Capture the cell that displays the provided text and extract its [X, Y] central coordinate. 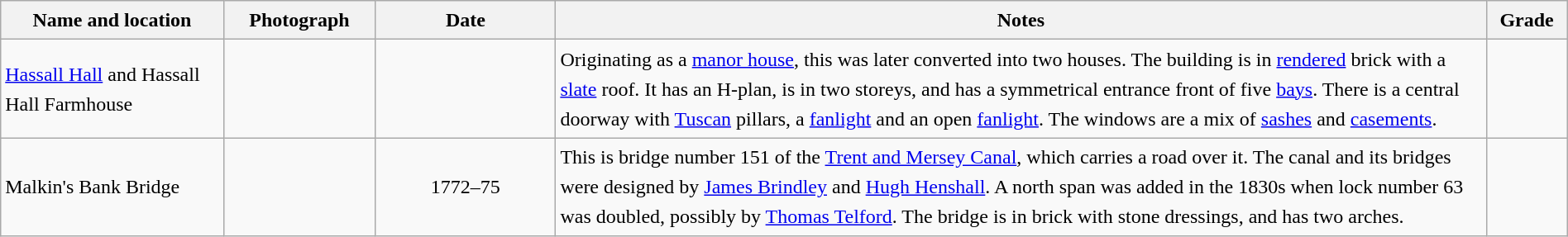
Date [466, 20]
Photograph [299, 20]
Notes [1021, 20]
1772–75 [466, 187]
Grade [1527, 20]
Name and location [112, 20]
Hassall Hall and Hassall Hall Farmhouse [112, 89]
Malkin's Bank Bridge [112, 187]
